Find where the given text appears and provide that cell's center as (x, y) coordinate. 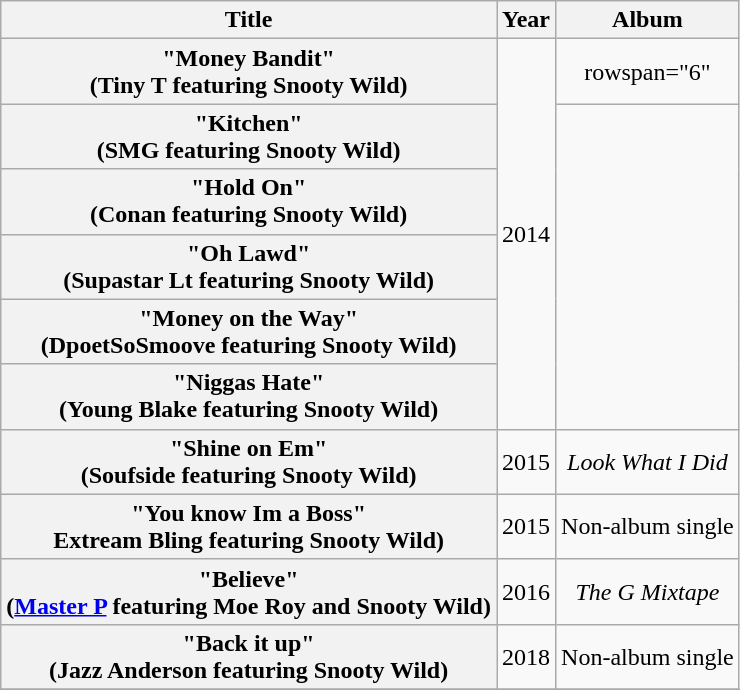
The G Mixtape (648, 592)
2014 (526, 234)
Year (526, 20)
"Money Bandit"(Tiny T featuring Snooty Wild) (249, 72)
2018 (526, 656)
Title (249, 20)
"Back it up"(Jazz Anderson featuring Snooty Wild) (249, 656)
"Shine on Em"(Soufside featuring Snooty Wild) (249, 462)
"Kitchen"(SMG featuring Snooty Wild) (249, 136)
"You know Im a Boss"Extream Bling featuring Snooty Wild) (249, 526)
Album (648, 20)
"Believe"(Master P featuring Moe Roy and Snooty Wild) (249, 592)
"Hold On"(Conan featuring Snooty Wild) (249, 202)
"Oh Lawd"(Supastar Lt featuring Snooty Wild) (249, 266)
rowspan="6" (648, 72)
2016 (526, 592)
"Niggas Hate"(Young Blake featuring Snooty Wild) (249, 396)
Look What I Did (648, 462)
"Money on the Way"(DpoetSoSmoove featuring Snooty Wild) (249, 332)
